Return (x, y) of the center of cell containing provided text 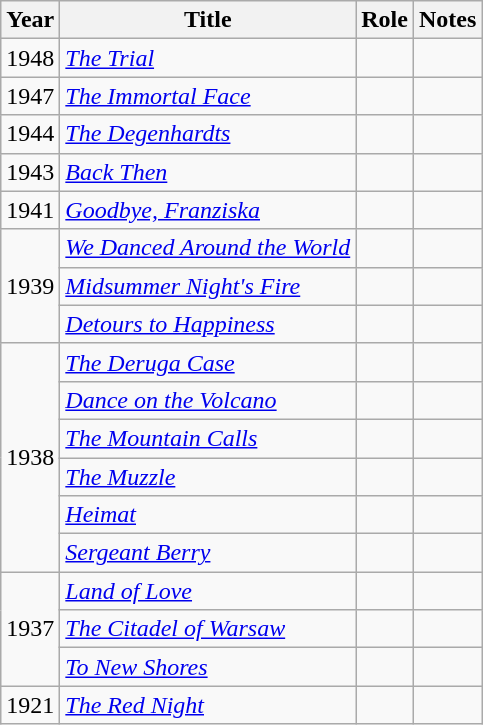
The Citadel of Warsaw (208, 629)
1937 (30, 629)
1948 (30, 58)
1947 (30, 96)
Goodbye, Franziska (208, 210)
1939 (30, 286)
Back Then (208, 172)
1943 (30, 172)
Detours to Happiness (208, 324)
The Trial (208, 58)
Land of Love (208, 591)
Midsummer Night's Fire (208, 286)
Dance on the Volcano (208, 400)
Notes (447, 20)
Role (385, 20)
The Degenhardts (208, 134)
The Red Night (208, 705)
1944 (30, 134)
We Danced Around the World (208, 248)
1921 (30, 705)
Year (30, 20)
1938 (30, 457)
Title (208, 20)
The Immortal Face (208, 96)
The Mountain Calls (208, 438)
Sergeant Berry (208, 553)
To New Shores (208, 667)
The Deruga Case (208, 362)
Heimat (208, 515)
1941 (30, 210)
The Muzzle (208, 477)
